Extract the [x, y] coordinate from the center of the cell holding the provided text.  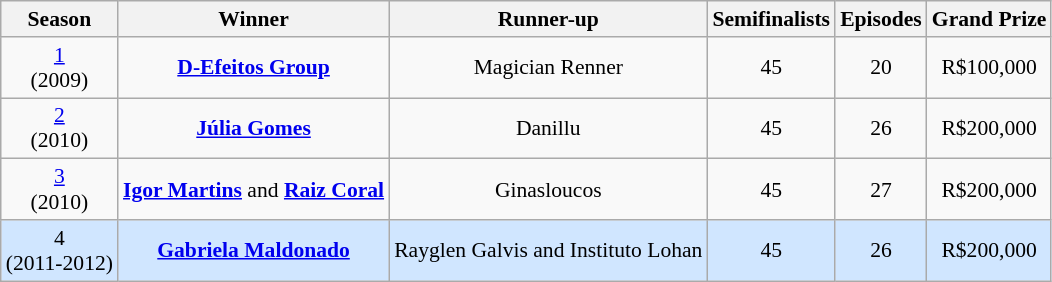
Rayglen Galvis and Instituto Lohan [548, 250]
1(2009) [60, 68]
3(2010) [60, 190]
Episodes [881, 19]
D-Efeitos Group [254, 68]
R$100,000 [990, 68]
Igor Martins and Raiz Coral [254, 190]
Runner-up [548, 19]
20 [881, 68]
Grand Prize [990, 19]
4(2011-2012) [60, 250]
Magician Renner [548, 68]
2(2010) [60, 128]
Gabriela Maldonado [254, 250]
27 [881, 190]
Semifinalists [771, 19]
Ginasloucos [548, 190]
Júlia Gomes [254, 128]
Danillu [548, 128]
Winner [254, 19]
Season [60, 19]
